Output the [X, Y] coordinate of the center of the cell containing the given text.  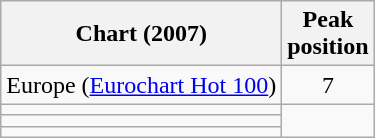
Peakposition [328, 34]
Chart (2007) [142, 34]
Europe (Eurochart Hot 100) [142, 85]
7 [328, 85]
